Scan for the cell matching the given text and deliver its (X, Y) coordinate at center. 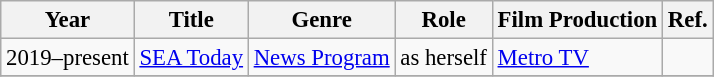
Film Production (577, 20)
Genre (322, 20)
Year (68, 20)
Title (191, 20)
2019–present (68, 58)
SEA Today (191, 58)
Role (444, 20)
as herself (444, 58)
News Program (322, 58)
Ref. (688, 20)
Metro TV (577, 58)
